Scan for the cell matching the given text and deliver its [x, y] coordinate at center. 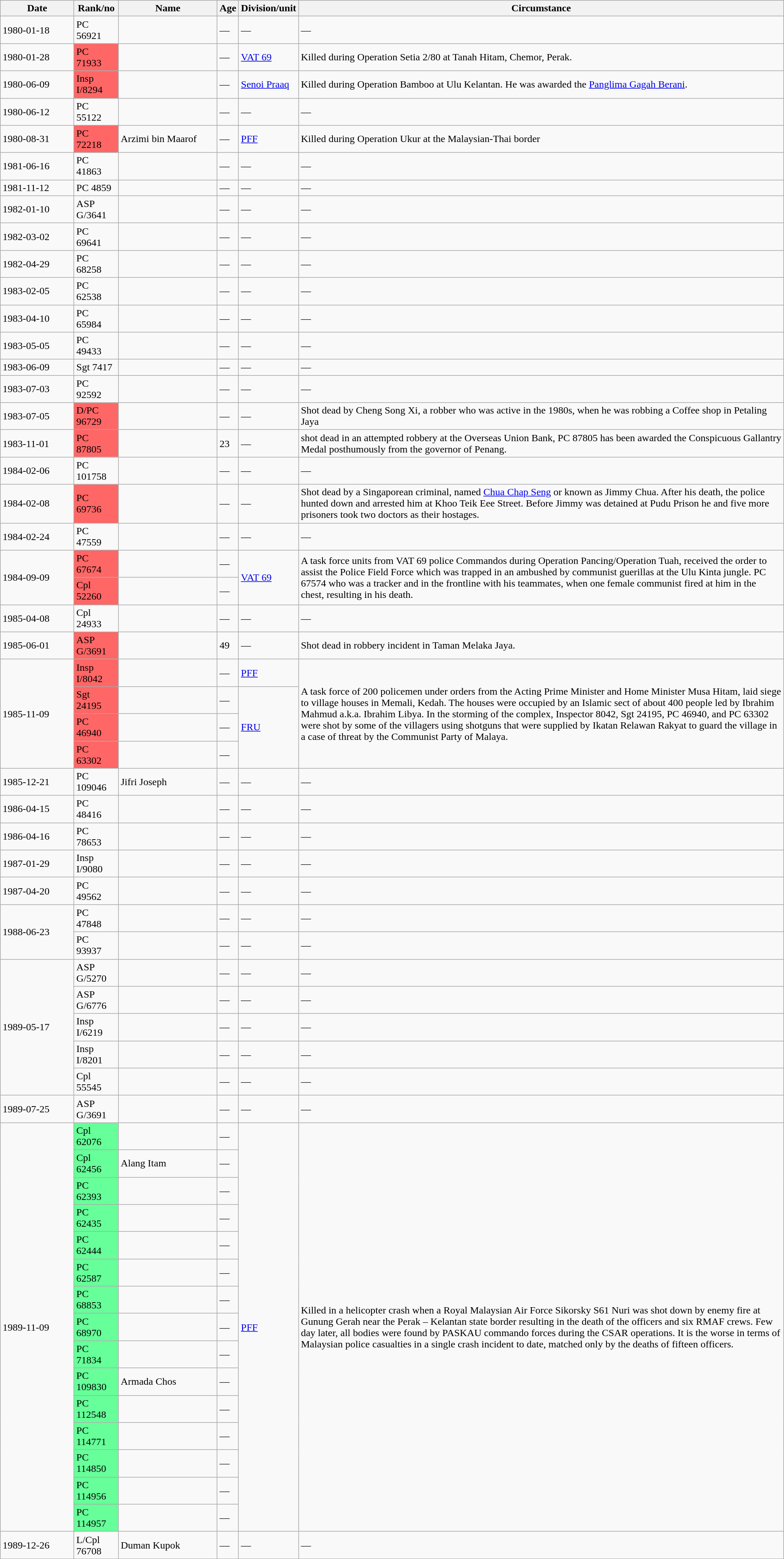
Alang Itam [168, 1163]
Shot dead in robbery incident in Taman Melaka Jaya. [541, 645]
PC 114850 [96, 1463]
PC 62444 [96, 1245]
PC 92592 [96, 389]
1986-04-15 [37, 809]
PC 41863 [96, 166]
1988-06-23 [37, 932]
PC 109830 [96, 1382]
PC 114771 [96, 1436]
1983-05-05 [37, 346]
ASP G/6776 [96, 1000]
1985-11-09 [37, 714]
PC 4859 [96, 188]
PC 93937 [96, 945]
PC 62587 [96, 1273]
PC 47848 [96, 918]
PC 114956 [96, 1491]
1985-12-21 [37, 782]
PC 47559 [96, 536]
1980-06-12 [37, 111]
1984-02-24 [37, 536]
PC 71933 [96, 57]
PC 114957 [96, 1518]
Cpl 55545 [96, 1082]
1980-06-09 [37, 85]
23 [228, 443]
Arzimi bin Maarof [168, 139]
PC 69736 [96, 504]
Name [168, 8]
Killed during Operation Bamboo at Ulu Kelantan. He was awarded the Panglima Gagah Berani. [541, 85]
PC 65984 [96, 318]
D/PC 96729 [96, 416]
PC 101758 [96, 471]
1982-04-29 [37, 264]
L/Cpl 76708 [96, 1545]
1989-05-17 [37, 1027]
PC 112548 [96, 1409]
PC 72218 [96, 139]
Killed during Operation Setia 2/80 at Tanah Hitam, Chemor, Perak. [541, 57]
1986-04-16 [37, 836]
1983-11-01 [37, 443]
1983-02-05 [37, 291]
Insp I/6219 [96, 1027]
1980-01-18 [37, 30]
1983-04-10 [37, 318]
1984-02-08 [37, 504]
PC 49562 [96, 891]
PC 69641 [96, 236]
PC 62435 [96, 1218]
Division/unit [269, 8]
ASP G/3641 [96, 209]
PC 71834 [96, 1354]
Shot dead by Cheng Song Xi, a robber who was active in the 1980s, when he was robbing a Coffee shop in Petaling Jaya [541, 416]
1985-06-01 [37, 645]
1985-04-08 [37, 618]
1982-03-02 [37, 236]
Jifri Joseph [168, 782]
1989-11-09 [37, 1327]
Senoi Praaq [269, 85]
Armada Chos [168, 1382]
1987-01-29 [37, 864]
1983-07-03 [37, 389]
1981-06-16 [37, 166]
PC 48416 [96, 809]
1980-08-31 [37, 139]
1983-07-05 [37, 416]
PC 62538 [96, 291]
Killed during Operation Ukur at the Malaysian-Thai border [541, 139]
PC 56921 [96, 30]
Cpl 52260 [96, 591]
PC 62393 [96, 1191]
PC 87805 [96, 443]
PC 46940 [96, 727]
1980-01-28 [37, 57]
Duman Kupok [168, 1545]
1983-06-09 [37, 367]
FRU [269, 727]
PC 68258 [96, 264]
1982-01-10 [37, 209]
1987-04-20 [37, 891]
1989-12-26 [37, 1545]
Cpl 62076 [96, 1136]
Insp I/8042 [96, 673]
PC 78653 [96, 836]
Sgt 24195 [96, 700]
1984-02-06 [37, 471]
Cpl 62456 [96, 1163]
PC 63302 [96, 754]
PC 68853 [96, 1300]
Circumstance [541, 8]
Insp I/8201 [96, 1054]
1989-07-25 [37, 1109]
PC 109046 [96, 782]
1984-09-09 [37, 577]
Insp I/9080 [96, 864]
PC 49433 [96, 346]
Rank/no [96, 8]
1981-11-12 [37, 188]
Cpl 24933 [96, 618]
PC 55122 [96, 111]
ASP G/5270 [96, 973]
Date [37, 8]
PC 68970 [96, 1327]
Insp I/8294 [96, 85]
Age [228, 8]
PC 67674 [96, 564]
49 [228, 645]
Sgt 7417 [96, 367]
